Provide the [x, y] coordinate of the cell's center where the given text is located.  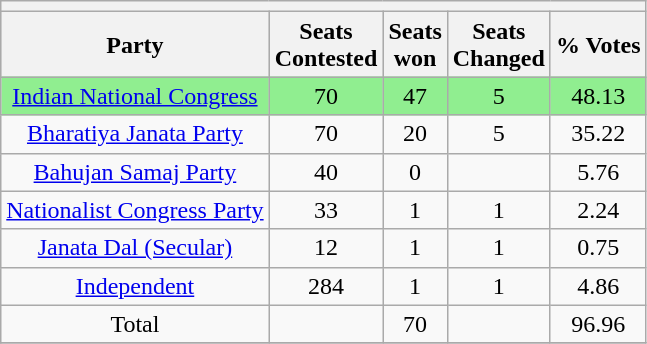
% Votes [598, 44]
40 [326, 172]
Seats Changed [498, 44]
Total [135, 324]
33 [326, 210]
20 [415, 134]
Janata Dal (Secular) [135, 248]
2.24 [598, 210]
5.76 [598, 172]
0.75 [598, 248]
47 [415, 96]
Indian National Congress [135, 96]
Seatswon [415, 44]
0 [415, 172]
Bharatiya Janata Party [135, 134]
Party [135, 44]
12 [326, 248]
4.86 [598, 286]
Bahujan Samaj Party [135, 172]
284 [326, 286]
35.22 [598, 134]
48.13 [598, 96]
Nationalist Congress Party [135, 210]
Independent [135, 286]
96.96 [598, 324]
SeatsContested [326, 44]
